Extract the (x, y) coordinate from the center of the cell holding the provided text.  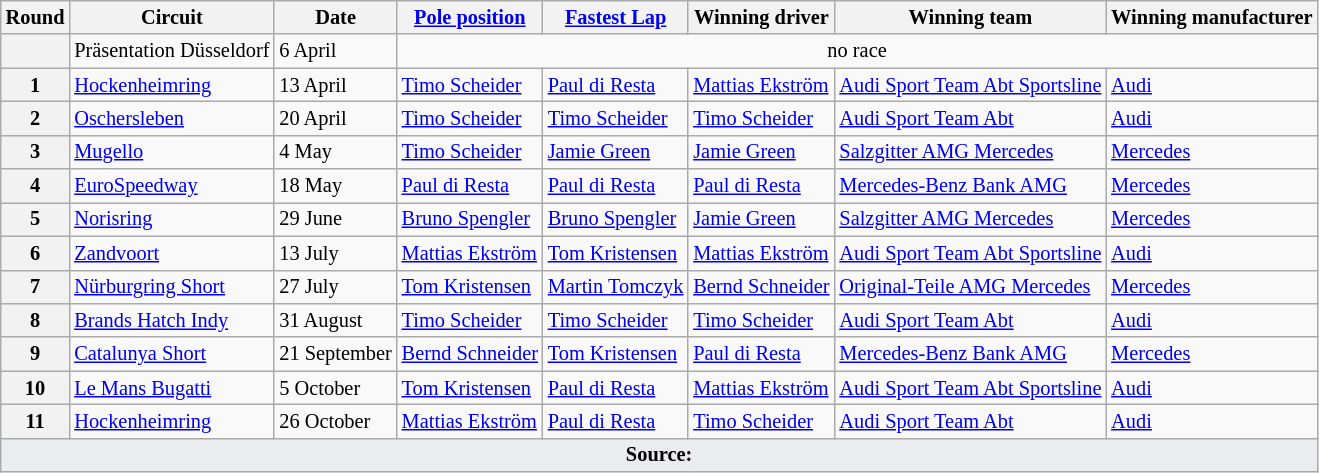
21 September (335, 354)
1 (36, 85)
Mugello (172, 152)
Date (335, 17)
7 (36, 287)
Winning manufacturer (1212, 17)
11 (36, 421)
20 April (335, 118)
Brands Hatch Indy (172, 320)
Martin Tomczyk (616, 287)
4 May (335, 152)
5 (36, 219)
Präsentation Düsseldorf (172, 51)
Winning driver (761, 17)
13 July (335, 253)
27 July (335, 287)
Fastest Lap (616, 17)
Round (36, 17)
Nürburgring Short (172, 287)
Source: (660, 455)
26 October (335, 421)
18 May (335, 186)
Winning team (970, 17)
29 June (335, 219)
2 (36, 118)
9 (36, 354)
Original-Teile AMG Mercedes (970, 287)
3 (36, 152)
no race (858, 51)
5 October (335, 388)
EuroSpeedway (172, 186)
10 (36, 388)
Oschersleben (172, 118)
Zandvoort (172, 253)
Le Mans Bugatti (172, 388)
13 April (335, 85)
8 (36, 320)
4 (36, 186)
Pole position (470, 17)
6 April (335, 51)
Circuit (172, 17)
Norisring (172, 219)
31 August (335, 320)
Catalunya Short (172, 354)
6 (36, 253)
